Locate the cell with the specified text and output its [X, Y] center coordinate. 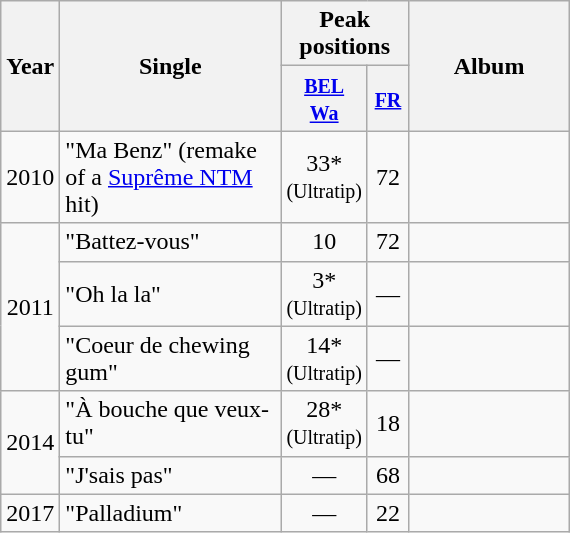
"Coeur de chewing gum" [170, 358]
18 [388, 424]
Peak positions [345, 34]
Album [490, 66]
2017 [30, 513]
"Ma Benz" (remake of a Suprême NTM hit) [170, 177]
"J'sais pas" [170, 475]
"Palladium" [170, 513]
BEL Wa [324, 98]
22 [388, 513]
2010 [30, 177]
Year [30, 66]
Single [170, 66]
33*(Ultratip) [324, 177]
FR [388, 98]
"Oh la la" [170, 294]
"Battez-vous" [170, 242]
14*(Ultratip) [324, 358]
2011 [30, 307]
2014 [30, 442]
3*(Ultratip) [324, 294]
68 [388, 475]
10 [324, 242]
28*(Ultratip) [324, 424]
"À bouche que veux-tu" [170, 424]
